Determine the [X, Y] coordinate at the center of the cell enclosing the given text.  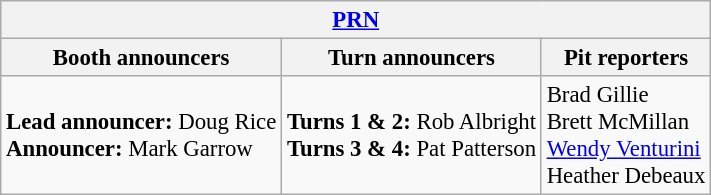
Turn announcers [412, 58]
Lead announcer: Doug RiceAnnouncer: Mark Garrow [142, 136]
PRN [356, 20]
Brad GillieBrett McMillanWendy VenturiniHeather Debeaux [626, 136]
Turns 1 & 2: Rob AlbrightTurns 3 & 4: Pat Patterson [412, 136]
Pit reporters [626, 58]
Booth announcers [142, 58]
